Capture the cell that displays the provided text and extract its (x, y) central coordinate. 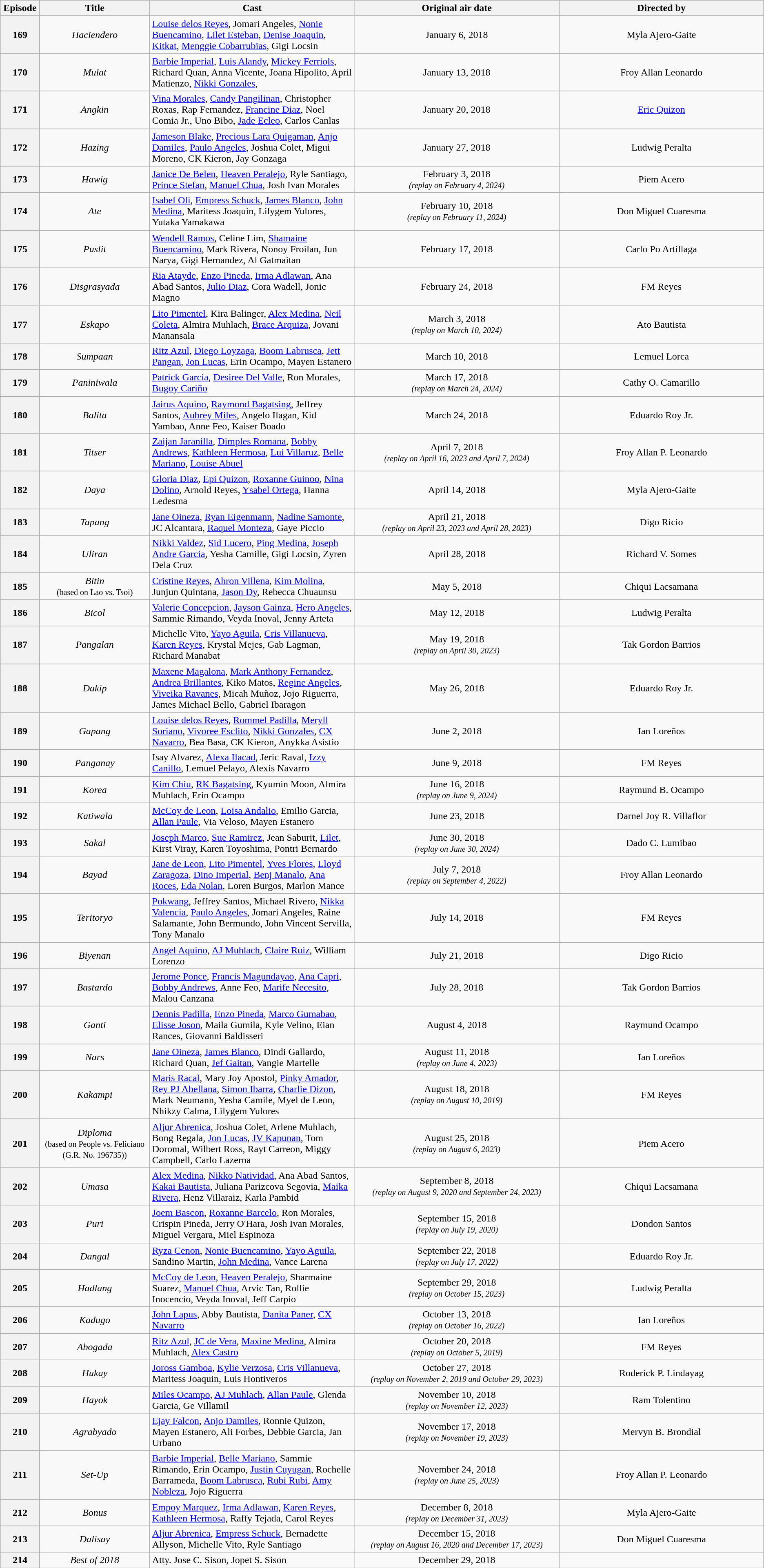
Jane Oineza, Ryan Eigenmann, Nadine Samonte, JC Alcantara, Raquel Monteza, Gaye Piccio (252, 522)
Best of 2018 (95, 1560)
203 (20, 1224)
Roderick P. Lindayag (661, 1373)
December 29, 2018 (456, 1560)
194 (20, 875)
Atty. Jose C. Sison, Jopet S. Sison (252, 1560)
Disgrasyada (95, 287)
Carlo Po Artillaga (661, 249)
Bicol (95, 613)
Vina Morales, Candy Pangilinan, Christopher Roxas, Rap Fernandez, Francine Diaz, Noel Comia Jr., Uno Bibo, Jade Ecleo, Carlos Canlas (252, 110)
Valerie Concepcion, Jayson Gainza, Hero Angeles, Sammie Rimando, Veyda Inoval, Jenny Arteta (252, 613)
Umasa (95, 1186)
Aljur Abrenica, Empress Schuck, Bernadette Allyson, Michelle Vito, Ryle Santiago (252, 1539)
Balita (95, 415)
Gapang (95, 731)
Titser (95, 453)
October 13, 2018(replay on October 16, 2022) (456, 1320)
Kim Chiu, RK Bagatsing, Kyumin Moon, Almira Muhlach, Erin Ocampo (252, 789)
Jerome Ponce, Francis Magundayao, Ana Capri, Bobby Andrews, Anne Feo, Marife Necesito, Malou Canzana (252, 988)
Pangalan (95, 645)
180 (20, 415)
201 (20, 1144)
June 23, 2018 (456, 816)
Raymund Ocampo (661, 1025)
175 (20, 249)
183 (20, 522)
July 28, 2018 (456, 988)
July 7, 2018(replay on September 4, 2022) (456, 875)
Bastardo (95, 988)
Barbie Imperial, Belle Mariano, Sammie Rimando, Erin Ocampo, Justin Cuyugan, Rochelle Barrameda, Boom Labrusca, Rubi Rubi, Amy Nobleza, Jojo Riguerra (252, 1475)
213 (20, 1539)
November 10, 2018(replay on November 12, 2023) (456, 1400)
December 8, 2018(replay on December 31, 2023) (456, 1512)
June 16, 2018(replay on June 9, 2024) (456, 789)
187 (20, 645)
June 9, 2018 (456, 763)
Sakal (95, 842)
June 2, 2018 (456, 731)
Cathy O. Camarillo (661, 383)
171 (20, 110)
Kakampi (95, 1095)
Diploma(based on People vs. Feliciano (G.R. No. 196735)) (95, 1144)
August 4, 2018 (456, 1025)
Ganti (95, 1025)
Alex Medina, Nikko Natividad, Ana Abad Santos, Kakai Bautista, Juliana Parizcova Segovia, Maika Rivera, Henz Villaraiz, Karla Pambid (252, 1186)
209 (20, 1400)
Ria Atayde, Enzo Pineda, Irma Adlawan, Ana Abad Santos, Julio Diaz, Cora Wadell, Jonic Magno (252, 287)
Cristine Reyes, Ahron Villena, Kim Molina, Junjun Quintana, Jason Dy, Rebecca Chuaunsu (252, 586)
November 24, 2018(replay on June 25, 2023) (456, 1475)
Angel Aquino, AJ Muhlach, Claire Ruiz, William Lorenzo (252, 955)
Hazing (95, 147)
Ritz Azul, JC de Vera, Maxine Medina, Almira Muhlach, Alex Castro (252, 1347)
McCoy de Leon, Loisa Andalio, Emilio Garcia, Allan Paule, Via Veloso, Mayen Estanero (252, 816)
Daya (95, 490)
Lemuel Lorca (661, 356)
Gloria Diaz, Epi Quizon, Roxanne Guinoo, Nina Dolino, Arnold Reyes, Ysabel Ortega, Hanna Ledesma (252, 490)
Dangal (95, 1256)
Directed by (661, 8)
Hawig (95, 180)
May 5, 2018 (456, 586)
202 (20, 1186)
September 22, 2018(replay on July 17, 2022) (456, 1256)
May 12, 2018 (456, 613)
September 15, 2018(replay on July 19, 2020) (456, 1224)
July 14, 2018 (456, 917)
Ejay Falcon, Anjo Damiles, Ronnie Quizon, Mayen Estanero, Ali Forbes, Debbie Garcia, Jan Urbano (252, 1432)
192 (20, 816)
189 (20, 731)
193 (20, 842)
Biyenan (95, 955)
Dalisay (95, 1539)
Barbie Imperial, Luis Alandy, Mickey Ferriols, Richard Quan, Anna Vicente, Joana Hipolito, April Matienzo, Nikki Gonzales, (252, 72)
Set-Up (95, 1475)
188 (20, 688)
Ryza Cenon, Nonie Buencamino, Yayo Aguila, Sandino Martin, John Medina, Vance Larena (252, 1256)
Agrabyado (95, 1432)
Cast (252, 8)
May 19, 2018(replay on April 30, 2023) (456, 645)
Richard V. Somes (661, 554)
Darnel Joy R. Villaflor (661, 816)
Janice De Belen, Heaven Peralejo, Ryle Santiago, Prince Stefan, Manuel Chua, Josh Ivan Morales (252, 180)
Paniniwala (95, 383)
Ritz Azul, Diego Loyzaga, Boom Labrusca, Jett Pangan, Jon Lucas, Erin Ocampo, Mayen Estanero (252, 356)
Dondon Santos (661, 1224)
Puri (95, 1224)
February 24, 2018 (456, 287)
179 (20, 383)
186 (20, 613)
200 (20, 1095)
January 6, 2018 (456, 35)
Nars (95, 1057)
Angkin (95, 110)
Raymund B. Ocampo (661, 789)
October 20, 2018(replay on October 5, 2019) (456, 1347)
January 27, 2018 (456, 147)
206 (20, 1320)
214 (20, 1560)
Isabel Oli, Empress Schuck, James Blanco, John Medina, Maritess Joaquin, Lilygem Yulores, Yutaka Yamakawa (252, 211)
Eskapo (95, 324)
October 27, 2018(replay on November 2, 2019 and October 29, 2023) (456, 1373)
Ato Bautista (661, 324)
Bayad (95, 875)
Haciendero (95, 35)
195 (20, 917)
Episode (20, 8)
April 21, 2018(replay on April 23, 2023 and April 28, 2023) (456, 522)
Katiwala (95, 816)
Jane de Leon, Lito Pimentel, Yves Flores, Lloyd Zaragoza, Dino Imperial, Benj Manalo, Ana Roces, Eda Nolan, Loren Burgos, Marlon Mance (252, 875)
Hukay (95, 1373)
Korea (95, 789)
Puslit (95, 249)
August 25, 2018(replay on August 6, 2023) (456, 1144)
Jameson Blake, Precious Lara Quigaman, Anjo Damiles, Paulo Angeles, Joshua Colet, Migui Moreno, CK Kieron, Jay Gonzaga (252, 147)
January 20, 2018 (456, 110)
198 (20, 1025)
177 (20, 324)
Mulat (95, 72)
Teritoryo (95, 917)
207 (20, 1347)
170 (20, 72)
April 14, 2018 (456, 490)
210 (20, 1432)
176 (20, 287)
March 10, 2018 (456, 356)
March 3, 2018(replay on March 10, 2024) (456, 324)
190 (20, 763)
Louise delos Reyes, Rommel Padilla, Meryll Soriano, Vivoree Esclito, Nikki Gonzales, CX Navarro, Bea Basa, CK Kieron, Anykka Asistio (252, 731)
Nikki Valdez, Sid Lucero, Ping Medina, Joseph Andre Garcia, Yesha Camille, Gigi Locsin, Zyren Dela Cruz (252, 554)
Miles Ocampo, AJ Muhlach, Allan Paule, Glenda Garcia, Ge Villamil (252, 1400)
173 (20, 180)
Jairus Aquino, Raymond Bagatsing, Jeffrey Santos, Aubrey Miles, Angelo Ilagan, Kid Yambao, Anne Feo, Kaiser Boado (252, 415)
212 (20, 1512)
Ram Tolentino (661, 1400)
Title (95, 8)
196 (20, 955)
Joseph Marco, Sue Ramirez, Jean Saburit, Lilet, Kirst Viray, Karen Toyoshima, Pontri Bernardo (252, 842)
199 (20, 1057)
Joross Gamboa, Kylie Verzosa, Cris Villanueva, Maritess Joaquin, Luis Hontiveros (252, 1373)
Panganay (95, 763)
Isay Alvarez, Alexa Ilacad, Jeric Raval, Izzy Canillo, Lemuel Pelayo, Alexis Navarro (252, 763)
Dennis Padilla, Enzo Pineda, Marco Gumabao, Elisse Joson, Maila Gumila, Kyle Velino, Eian Rances, Giovanni Baldisseri (252, 1025)
181 (20, 453)
February 10, 2018(replay on February 11, 2024) (456, 211)
Ate (95, 211)
Zaijan Jaranilla, Dimples Romana, Bobby Andrews, Kathleen Hermosa, Lui Villaruz, Belle Mariano, Louise Abuel (252, 453)
Abogada (95, 1347)
September 29, 2018(replay on October 15, 2023) (456, 1288)
August 18, 2018(replay on August 10, 2019) (456, 1095)
Kadugo (95, 1320)
September 8, 2018(replay on August 9, 2020 and September 24, 2023) (456, 1186)
Patrick Garcia, Desiree Del Valle, Ron Morales, Bugoy Cariño (252, 383)
May 26, 2018 (456, 688)
December 15, 2018(replay on August 16, 2020 and December 17, 2023) (456, 1539)
Louise delos Reyes, Jomari Angeles, Nonie Buencamino, Lilet Esteban, Denise Joaquin, Kitkat, Menggie Cobarrubias, Gigi Locsin (252, 35)
Joem Bascon, Roxanne Barcelo, Ron Morales, Crispin Pineda, Jerry O'Hara, Josh Ivan Morales, Miguel Vergara, Miel Espinoza (252, 1224)
McCoy de Leon, Heaven Peralejo, Sharmaine Suarez, Manuel Chua, Arvic Tan, Rollie Inocencio, Veyda Inoval, Jeff Carpio (252, 1288)
November 17, 2018(replay on November 19, 2023) (456, 1432)
205 (20, 1288)
Eric Quizon (661, 110)
211 (20, 1475)
April 7, 2018(replay on April 16, 2023 and April 7, 2024) (456, 453)
February 17, 2018 (456, 249)
204 (20, 1256)
174 (20, 211)
January 13, 2018 (456, 72)
197 (20, 988)
Original air date (456, 8)
Hayok (95, 1400)
Bonus (95, 1512)
August 11, 2018(replay on June 4, 2023) (456, 1057)
208 (20, 1373)
Hadlang (95, 1288)
March 17, 2018(replay on March 24, 2024) (456, 383)
Dado C. Lumibao (661, 842)
Sumpaan (95, 356)
Jane Oineza, James Blanco, Dindi Gallardo, Richard Quan, Jef Gaitan, Vangie Martelle (252, 1057)
178 (20, 356)
Uliran (95, 554)
Lito Pimentel, Kira Balinger, Alex Medina, Neil Coleta, Almira Muhlach, Brace Arquiza, Jovani Manansala (252, 324)
John Lapus, Abby Bautista, Danita Paner, CX Navarro (252, 1320)
172 (20, 147)
Tapang (95, 522)
185 (20, 586)
Michelle Vito, Yayo Aguila, Cris Villanueva, Karen Reyes, Krystal Mejes, Gab Lagman, Richard Manabat (252, 645)
169 (20, 35)
April 28, 2018 (456, 554)
191 (20, 789)
Wendell Ramos, Celine Lim, Shamaine Buencamino, Mark Rivera, Nonoy Froilan, Jun Narya, Gigi Hernandez, Al Gatmaitan (252, 249)
Bitin (based on Lao vs. Tsoi) (95, 586)
184 (20, 554)
Mervyn B. Brondial (661, 1432)
182 (20, 490)
Dakip (95, 688)
July 21, 2018 (456, 955)
February 3, 2018(replay on February 4, 2024) (456, 180)
June 30, 2018(replay on June 30, 2024) (456, 842)
Empoy Marquez, Irma Adlawan, Karen Reyes, Kathleen Hermosa, Raffy Tejada, Carol Reyes (252, 1512)
March 24, 2018 (456, 415)
